Identify which cell holds the provided text, then report its [x, y] central coordinate. 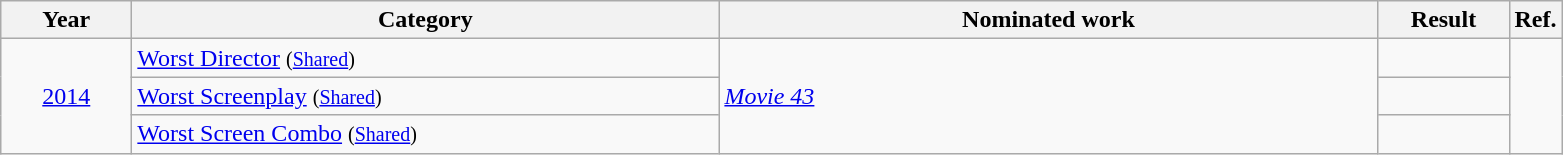
Ref. [1536, 20]
Result [1444, 20]
Year [66, 20]
Worst Screenplay (Shared) [426, 96]
Movie 43 [1048, 96]
Category [426, 20]
2014 [66, 96]
Nominated work [1048, 20]
Worst Director (Shared) [426, 58]
Worst Screen Combo (Shared) [426, 134]
